Search for the cell housing the specified text and yield its (X, Y) center coordinate. 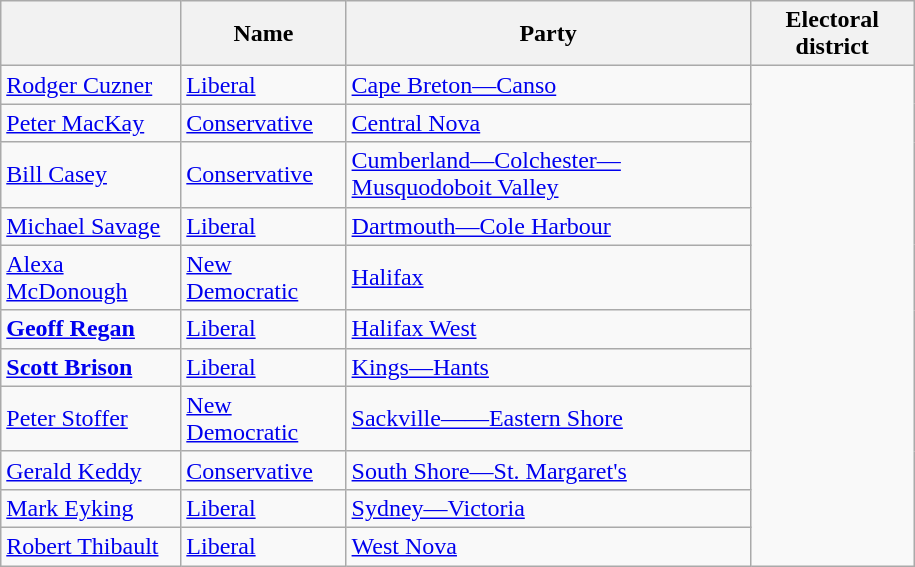
South Shore—St. Margaret's (548, 470)
Electoral district (832, 34)
Cape Breton—Canso (548, 85)
Scott Brison (91, 367)
Geoff Regan (91, 329)
Mark Eyking (91, 508)
Kings—Hants (548, 367)
Sydney—Victoria (548, 508)
Michael Savage (91, 226)
Bill Casey (91, 174)
Sackville——Eastern Shore (548, 418)
Peter MacKay (91, 123)
Halifax West (548, 329)
West Nova (548, 546)
Gerald Keddy (91, 470)
Rodger Cuzner (91, 85)
Dartmouth—Cole Harbour (548, 226)
Halifax (548, 278)
Alexa McDonough (91, 278)
Cumberland—Colchester—Musquodoboit Valley (548, 174)
Peter Stoffer (91, 418)
Central Nova (548, 123)
Robert Thibault (91, 546)
Party (548, 34)
Name (264, 34)
